Output the (x, y) coordinate of the center of the cell containing the given text.  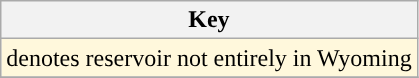
denotes reservoir not entirely in Wyoming (209, 58)
Key (209, 20)
